Extract the [x, y] coordinate from the center of the cell holding the provided text.  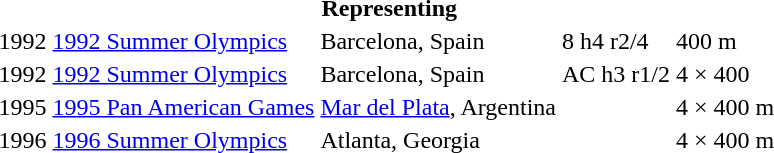
8 h4 r2/4 [616, 41]
AC h3 r1/2 [616, 74]
1995 Pan American Games [184, 107]
Mar del Plata, Argentina [438, 107]
